For the text-containing cell, return its midpoint in [X, Y] coordinate format. 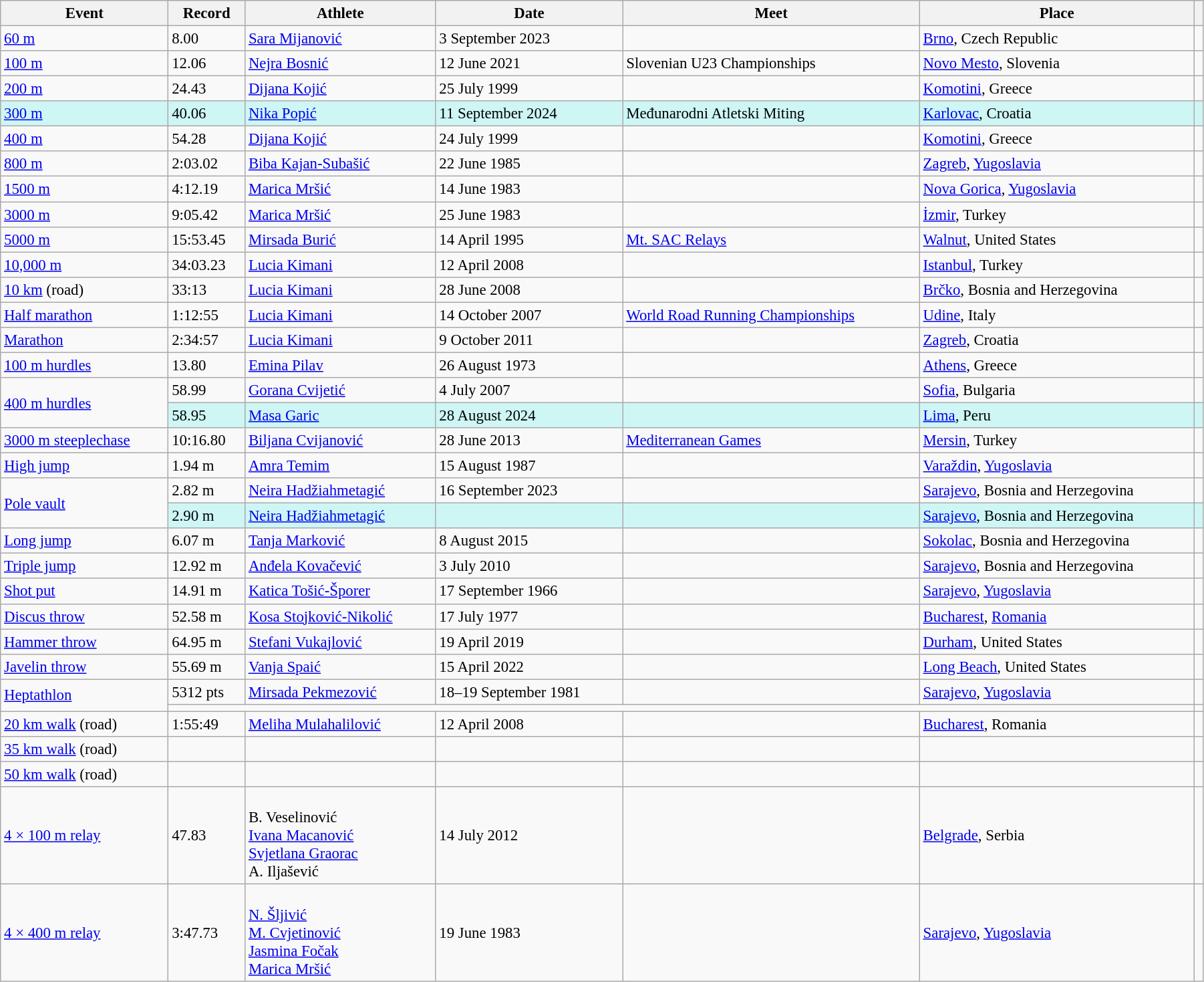
19 June 1983 [529, 933]
1:12:55 [207, 315]
1:55:49 [207, 724]
Međunarodni Atletski Miting [771, 114]
22 June 1985 [529, 164]
5000 m [84, 239]
4 × 400 m relay [84, 933]
Durham, United States [1057, 642]
2.90 m [207, 516]
25 June 1983 [529, 215]
20 km walk (road) [84, 724]
Anđela Kovačević [341, 566]
12.06 [207, 64]
8 August 2015 [529, 541]
Triple jump [84, 566]
Mediterranean Games [771, 441]
35 km walk (road) [84, 749]
11 September 2024 [529, 114]
4 × 100 m relay [84, 836]
Walnut, United States [1057, 239]
Meliha Mulahalilović [341, 724]
64.95 m [207, 642]
16 September 2023 [529, 491]
55.69 m [207, 666]
World Road Running Championships [771, 315]
58.99 [207, 390]
3:47.73 [207, 933]
400 m [84, 139]
40.06 [207, 114]
8.00 [207, 39]
Heptathlon [84, 695]
25 July 1999 [529, 89]
13.80 [207, 365]
Athlete [341, 13]
3 July 2010 [529, 566]
100 m [84, 64]
15 April 2022 [529, 666]
Mersin, Turkey [1057, 441]
Mirsada Pekmezović [341, 692]
Mt. SAC Relays [771, 239]
3000 m steeplechase [84, 441]
Sara Mijanović [341, 39]
Long Beach, United States [1057, 666]
Karlovac, Croatia [1057, 114]
24 July 1999 [529, 139]
Discus throw [84, 616]
Event [84, 13]
Sofia, Bulgaria [1057, 390]
Belgrade, Serbia [1057, 836]
Long jump [84, 541]
34:03.23 [207, 265]
Athens, Greece [1057, 365]
9 October 2011 [529, 340]
10,000 m [84, 265]
Stefani Vukajlović [341, 642]
28 August 2024 [529, 415]
Zagreb, Yugoslavia [1057, 164]
Place [1057, 13]
300 m [84, 114]
9:05.42 [207, 215]
50 km walk (road) [84, 774]
Half marathon [84, 315]
10 km (road) [84, 289]
1.94 m [207, 466]
14 April 1995 [529, 239]
6.07 m [207, 541]
Javelin throw [84, 666]
Biljana Cvijanović [341, 441]
3 September 2023 [529, 39]
28 June 2008 [529, 289]
54.28 [207, 139]
19 April 2019 [529, 642]
Emina Pilav [341, 365]
200 m [84, 89]
Record [207, 13]
15:53.45 [207, 239]
4:12.19 [207, 189]
18–19 September 1981 [529, 692]
Marathon [84, 340]
800 m [84, 164]
1500 m [84, 189]
15 August 1987 [529, 466]
Gorana Cvijetić [341, 390]
Shot put [84, 592]
14 October 2007 [529, 315]
28 June 2013 [529, 441]
Sokolac, Bosnia and Herzegovina [1057, 541]
Brno, Czech Republic [1057, 39]
10:16.80 [207, 441]
100 m hurdles [84, 365]
Kosa Stojković-Nikolić [341, 616]
Varaždin, Yugoslavia [1057, 466]
14 July 2012 [529, 836]
14 June 1983 [529, 189]
High jump [84, 466]
14.91 m [207, 592]
26 August 1973 [529, 365]
Nika Popić [341, 114]
12 June 2021 [529, 64]
60 m [84, 39]
Masa Garic [341, 415]
Pole vault [84, 503]
Date [529, 13]
2:34:57 [207, 340]
Istanbul, Turkey [1057, 265]
Novo Mesto, Slovenia [1057, 64]
58.95 [207, 415]
12.92 m [207, 566]
Meet [771, 13]
Hammer throw [84, 642]
24.43 [207, 89]
Biba Kajan-Subašić [341, 164]
3000 m [84, 215]
2:03.02 [207, 164]
Slovenian U23 Championships [771, 64]
Vanja Spaić [341, 666]
Mirsada Burić [341, 239]
İzmir, Turkey [1057, 215]
5312 pts [207, 692]
Amra Temim [341, 466]
Tanja Marković [341, 541]
17 September 1966 [529, 592]
17 July 1977 [529, 616]
Lima, Peru [1057, 415]
Katica Tošić-Šporer [341, 592]
Nova Gorica, Yugoslavia [1057, 189]
B. VeselinovićIvana MacanovićSvjetlana GraoracA. Iljašević [341, 836]
N. ŠljivićM. CvjetinovićJasmina FočakMarica Mršić [341, 933]
2.82 m [207, 491]
Zagreb, Croatia [1057, 340]
4 July 2007 [529, 390]
Udine, Italy [1057, 315]
400 m hurdles [84, 402]
Brčko, Bosnia and Herzegovina [1057, 289]
47.83 [207, 836]
Nejra Bosnić [341, 64]
52.58 m [207, 616]
33:13 [207, 289]
